Pinpoint the cell where the given text exists, returning its [x, y] midpoint coordinate. 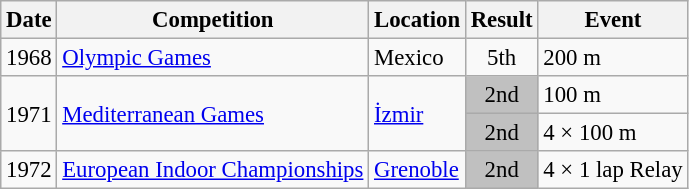
200 m [613, 58]
Mediterranean Games [213, 114]
100 m [613, 95]
1968 [29, 58]
Location [418, 20]
Date [29, 20]
European Indoor Championships [213, 170]
Event [613, 20]
5th [502, 58]
Competition [213, 20]
1971 [29, 114]
Result [502, 20]
Grenoble [418, 170]
İzmir [418, 114]
Olympic Games [213, 58]
4 × 1 lap Relay [613, 170]
Mexico [418, 58]
1972 [29, 170]
4 × 100 m [613, 133]
